Return the (x, y) coordinate for the center point of the cell that contains the specified text.  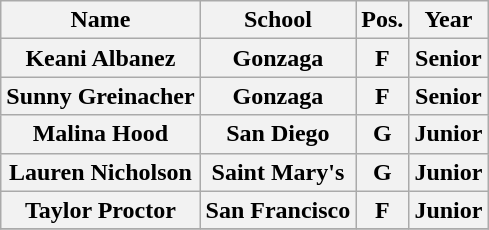
San Diego (278, 134)
Pos. (382, 20)
Sunny Greinacher (100, 96)
Keani Albanez (100, 58)
School (278, 20)
Saint Mary's (278, 172)
Year (448, 20)
San Francisco (278, 210)
Lauren Nicholson (100, 172)
Malina Hood (100, 134)
Name (100, 20)
Taylor Proctor (100, 210)
